From the cell containing the given text, extract its center point as (x, y) coordinate. 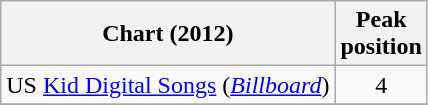
US Kid Digital Songs (Billboard) (168, 85)
Chart (2012) (168, 34)
Peakposition (381, 34)
4 (381, 85)
